Output the (x, y) coordinate of the center of the cell containing the given text.  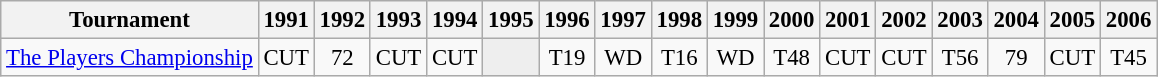
2000 (792, 20)
1997 (623, 20)
72 (342, 58)
1992 (342, 20)
2006 (1128, 20)
Tournament (130, 20)
T16 (679, 58)
2004 (1016, 20)
2001 (848, 20)
1998 (679, 20)
T45 (1128, 58)
2002 (904, 20)
1991 (286, 20)
T48 (792, 58)
2005 (1072, 20)
1994 (455, 20)
2003 (960, 20)
T19 (567, 58)
1999 (735, 20)
79 (1016, 58)
T56 (960, 58)
The Players Championship (130, 58)
1995 (511, 20)
1993 (398, 20)
1996 (567, 20)
